Output the [X, Y] coordinate of the center of the cell containing the given text.  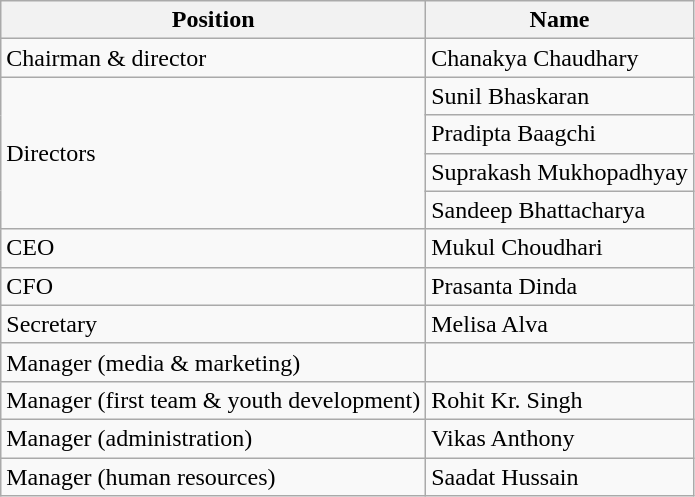
Manager (human resources) [214, 477]
Secretary [214, 324]
Mukul Choudhari [560, 248]
Manager (media & marketing) [214, 362]
Sunil Bhaskaran [560, 96]
CFO [214, 286]
Chairman & director [214, 58]
Vikas Anthony [560, 438]
Directors [214, 153]
Pradipta Baagchi [560, 134]
Position [214, 20]
Chanakya Chaudhary [560, 58]
Manager (first team & youth development) [214, 400]
Sandeep Bhattacharya [560, 210]
Name [560, 20]
Rohit Kr. Singh [560, 400]
Suprakash Mukhopadhyay [560, 172]
Saadat Hussain [560, 477]
Manager (administration) [214, 438]
Melisa Alva [560, 324]
CEO [214, 248]
Prasanta Dinda [560, 286]
